Return the [x, y] coordinate for the center point of the cell that contains the specified text.  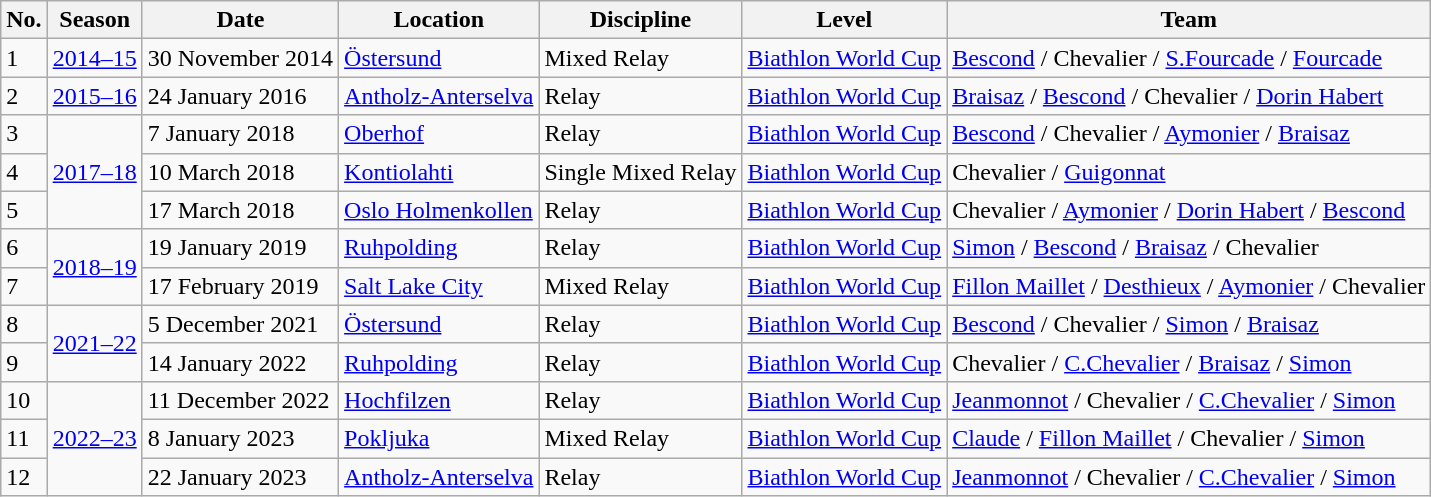
Bescond / Chevalier / Simon / Braisaz [1189, 324]
Fillon Maillet / Desthieux / Aymonier / Chevalier [1189, 286]
24 January 2016 [240, 96]
22 January 2023 [240, 477]
4 [24, 172]
2014–15 [94, 58]
Chevalier / Guigonnat [1189, 172]
Location [439, 20]
7 January 2018 [240, 134]
5 [24, 210]
Salt Lake City [439, 286]
1 [24, 58]
8 [24, 324]
Pokljuka [439, 438]
5 December 2021 [240, 324]
3 [24, 134]
Oslo Holmenkollen [439, 210]
Chevalier / C.Chevalier / Braisaz / Simon [1189, 362]
30 November 2014 [240, 58]
Kontiolahti [439, 172]
Chevalier / Aymonier / Dorin Habert / Bescond [1189, 210]
19 January 2019 [240, 248]
12 [24, 477]
11 December 2022 [240, 400]
2 [24, 96]
10 March 2018 [240, 172]
Bescond / Chevalier / Aymonier / Braisaz [1189, 134]
Hochfilzen [439, 400]
6 [24, 248]
Discipline [640, 20]
Claude / Fillon Maillet / Chevalier / Simon [1189, 438]
8 January 2023 [240, 438]
11 [24, 438]
17 February 2019 [240, 286]
2018–19 [94, 267]
7 [24, 286]
2021–22 [94, 343]
Season [94, 20]
2017–18 [94, 172]
10 [24, 400]
Simon / Bescond / Braisaz / Chevalier [1189, 248]
17 March 2018 [240, 210]
No. [24, 20]
Bescond / Chevalier / S.Fourcade / Fourcade [1189, 58]
2015–16 [94, 96]
9 [24, 362]
Level [844, 20]
Oberhof [439, 134]
Single Mixed Relay [640, 172]
Braisaz / Bescond / Chevalier / Dorin Habert [1189, 96]
Team [1189, 20]
Date [240, 20]
2022–23 [94, 438]
14 January 2022 [240, 362]
